Return the [x, y] coordinate for the center point of the cell that contains the specified text.  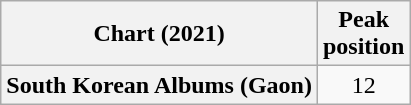
12 [363, 85]
Peakposition [363, 34]
South Korean Albums (Gaon) [160, 85]
Chart (2021) [160, 34]
